Return (X, Y) of the center of cell containing provided text 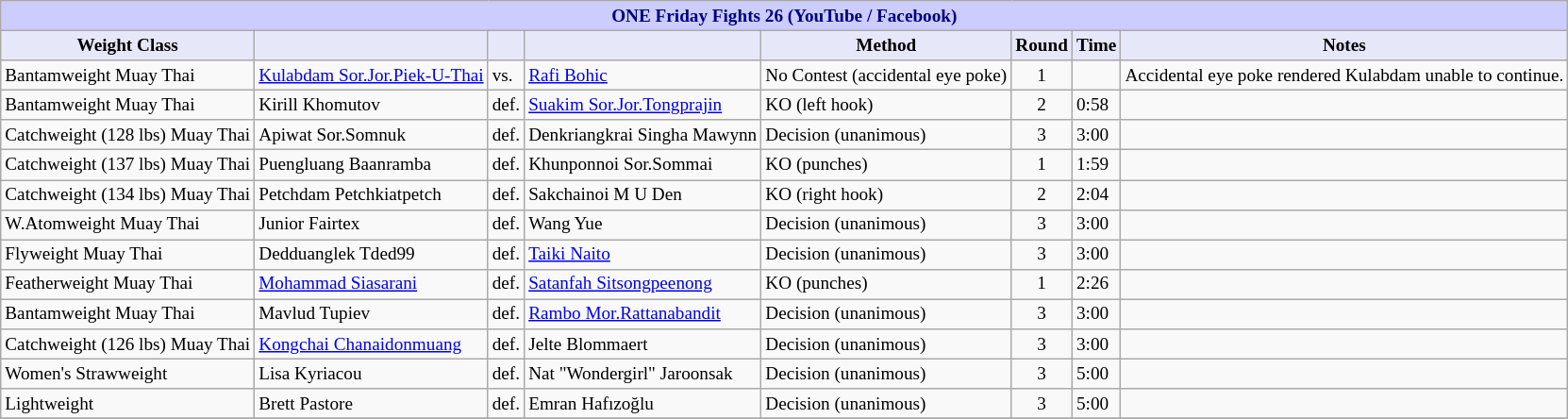
Mavlud Tupiev (372, 314)
Mohammad Siasarani (372, 284)
0:58 (1096, 105)
Khunponnoi Sor.Sommai (643, 165)
Kongchai Chanaidonmuang (372, 344)
Catchweight (134 lbs) Muay Thai (128, 194)
Taiki Naito (643, 255)
Dedduanglek Tded99 (372, 255)
Kulabdam Sor.Jor.Piek-U-Thai (372, 75)
Lightweight (128, 404)
Rambo Mor.Rattanabandit (643, 314)
2:04 (1096, 194)
ONE Friday Fights 26 (YouTube / Facebook) (785, 16)
Weight Class (128, 45)
Catchweight (137 lbs) Muay Thai (128, 165)
Junior Fairtex (372, 225)
Kirill Khomutov (372, 105)
Wang Yue (643, 225)
KO (right hook) (887, 194)
KO (left hook) (887, 105)
1:59 (1096, 165)
Women's Strawweight (128, 374)
Flyweight Muay Thai (128, 255)
Catchweight (126 lbs) Muay Thai (128, 344)
Suakim Sor.Jor.Tongprajin (643, 105)
Lisa Kyriacou (372, 374)
Petchdam Petchkiatpetch (372, 194)
Puengluang Baanramba (372, 165)
Satanfah Sitsongpeenong (643, 284)
Featherweight Muay Thai (128, 284)
Nat "Wondergirl" Jaroonsak (643, 374)
Rafi Bohic (643, 75)
Time (1096, 45)
No Contest (accidental eye poke) (887, 75)
Denkriangkrai Singha Mawynn (643, 135)
Round (1042, 45)
Apiwat Sor.Somnuk (372, 135)
Accidental eye poke rendered Kulabdam unable to continue. (1344, 75)
W.Atomweight Muay Thai (128, 225)
Method (887, 45)
Sakchainoi M U Den (643, 194)
2:26 (1096, 284)
Notes (1344, 45)
Jelte Blommaert (643, 344)
vs. (506, 75)
Brett Pastore (372, 404)
Catchweight (128 lbs) Muay Thai (128, 135)
Emran Hafızoğlu (643, 404)
